Search for the cell housing the specified text and yield its [x, y] center coordinate. 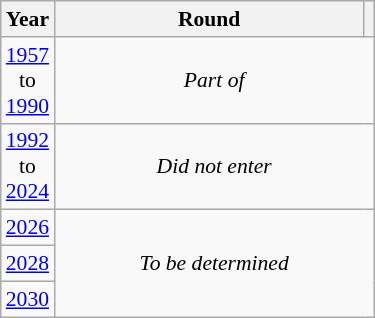
Did not enter [214, 166]
To be determined [214, 264]
Year [28, 19]
2030 [28, 299]
1957to1990 [28, 80]
2028 [28, 264]
Part of [214, 80]
2026 [28, 228]
Round [209, 19]
1992to2024 [28, 166]
